Locate the cell with the specified text and output its (X, Y) center coordinate. 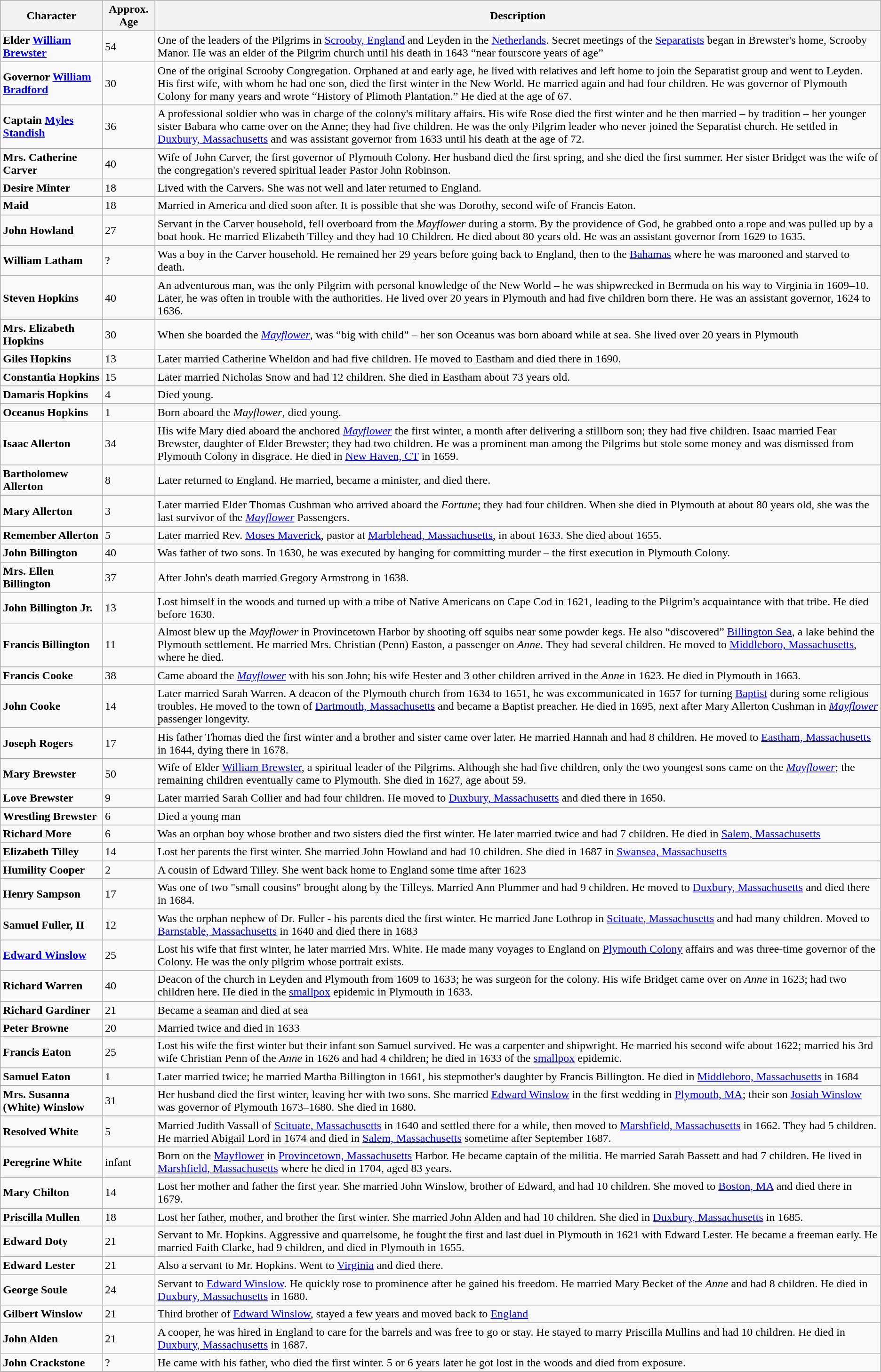
Francis Cooke (52, 675)
Peter Browne (52, 1028)
37 (129, 577)
Governor William Bradford (52, 83)
Came aboard the Mayflower with his son John; his wife Hester and 3 other children arrived in the Anne in 1623. He died in Plymouth in 1663. (518, 675)
John Billington Jr. (52, 608)
Mary Brewster (52, 774)
Approx. Age (129, 16)
Elizabeth Tilley (52, 852)
After John's death married Gregory Armstrong in 1638. (518, 577)
Also a servant to Mr. Hopkins. Went to Virginia and died there. (518, 1266)
Elder William Brewster (52, 46)
Was an orphan boy whose brother and two sisters died the first winter. He later married twice and had 7 children. He died in Salem, Massachusetts (518, 834)
Captain Myles Standish (52, 127)
9 (129, 798)
John Crackstone (52, 1363)
Died young. (518, 395)
Steven Hopkins (52, 297)
Damaris Hopkins (52, 395)
Richard Gardiner (52, 1010)
Humility Cooper (52, 870)
Born aboard the Mayflower, died young. (518, 413)
Description (518, 16)
Mary Allerton (52, 511)
8 (129, 480)
Was father of two sons. In 1630, he was executed by hanging for committing murder – the first execution in Plymouth Colony. (518, 553)
John Howland (52, 230)
Constantia Hopkins (52, 377)
Priscilla Mullen (52, 1217)
Samuel Eaton (52, 1076)
11 (129, 645)
Later returned to England. He married, became a minister, and died there. (518, 480)
Character (52, 16)
Richard More (52, 834)
Mrs. Ellen Billington (52, 577)
Edward Winslow (52, 955)
Mrs. Susanna (White) Winslow (52, 1100)
Later married Rev. Moses Maverick, pastor at Marblehead, Massachusetts, in about 1633. She died about 1655. (518, 535)
24 (129, 1290)
A cousin of Edward Tilley. She went back home to England some time after 1623 (518, 870)
Bartholomew Allerton (52, 480)
Samuel Fuller, II (52, 924)
Isaac Allerton (52, 443)
Lost her parents the first winter. She married John Howland and had 10 children. She died in 1687 in Swansea, Massachusetts (518, 852)
54 (129, 46)
Later married Catherine Wheldon and had five children. He moved to Eastham and died there in 1690. (518, 359)
Maid (52, 206)
Joseph Rogers (52, 743)
George Soule (52, 1290)
Mrs. Elizabeth Hopkins (52, 334)
38 (129, 675)
infant (129, 1162)
50 (129, 774)
27 (129, 230)
Love Brewster (52, 798)
4 (129, 395)
Peregrine White (52, 1162)
15 (129, 377)
John Cooke (52, 706)
3 (129, 511)
Desire Minter (52, 188)
Died a young man (518, 816)
34 (129, 443)
Francis Eaton (52, 1052)
Mrs. Catherine Carver (52, 164)
Edward Doty (52, 1242)
12 (129, 924)
Later married Nicholas Snow and had 12 children. She died in Eastham about 73 years old. (518, 377)
Richard Warren (52, 986)
36 (129, 127)
Married twice and died in 1633 (518, 1028)
20 (129, 1028)
William Latham (52, 261)
Edward Lester (52, 1266)
Gilbert Winslow (52, 1314)
2 (129, 870)
Mary Chilton (52, 1193)
He came with his father, who died the first winter. 5 or 6 years later he got lost in the woods and died from exposure. (518, 1363)
Became a seaman and died at sea (518, 1010)
Married in America and died soon after. It is possible that she was Dorothy, second wife of Francis Eaton. (518, 206)
When she boarded the Mayflower, was “big with child” – her son Oceanus was born aboard while at sea. She lived over 20 years in Plymouth (518, 334)
Lived with the Carvers. She was not well and later returned to England. (518, 188)
Resolved White (52, 1131)
Lost her father, mother, and brother the first winter. She married John Alden and had 10 children. She died in Duxbury, Massachusetts in 1685. (518, 1217)
31 (129, 1100)
Wrestling Brewster (52, 816)
John Alden (52, 1339)
Oceanus Hopkins (52, 413)
Henry Sampson (52, 894)
John Billington (52, 553)
Later married Sarah Collier and had four children. He moved to Duxbury, Massachusetts and died there in 1650. (518, 798)
Giles Hopkins (52, 359)
Remember Allerton (52, 535)
Francis Billington (52, 645)
Third brother of Edward Winslow, stayed a few years and moved back to England (518, 1314)
